Return [x, y] of the center of cell containing provided text 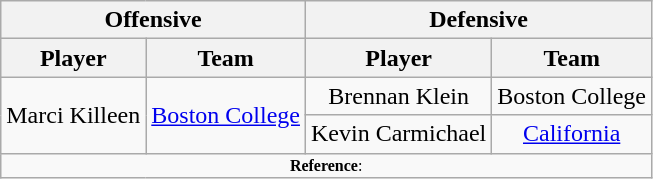
Reference: [326, 165]
Defensive [478, 20]
Offensive [154, 20]
Kevin Carmichael [398, 134]
Marci Killeen [74, 115]
Brennan Klein [398, 96]
California [572, 134]
